Return the (x, y) coordinate for the center point of the cell that contains the specified text.  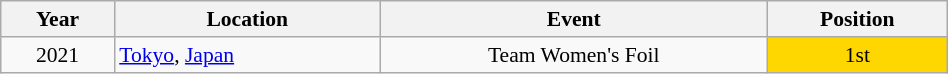
Event (574, 19)
Year (58, 19)
Team Women's Foil (574, 55)
Location (247, 19)
1st (857, 55)
Position (857, 19)
2021 (58, 55)
Tokyo, Japan (247, 55)
